Pinpoint the cell where the given text exists, returning its [X, Y] midpoint coordinate. 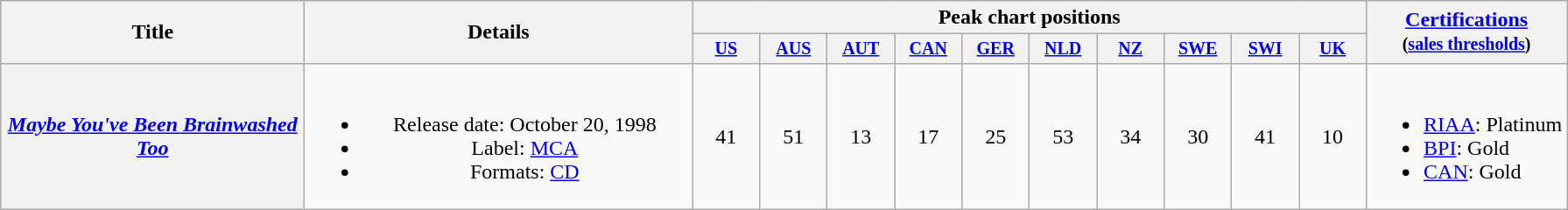
25 [996, 136]
AUS [793, 49]
UK [1332, 49]
Certifications(sales thresholds) [1467, 32]
RIAA: PlatinumBPI: GoldCAN: Gold [1467, 136]
51 [793, 136]
SWE [1198, 49]
Peak chart positions [1030, 17]
Title [152, 32]
SWI [1266, 49]
CAN [928, 49]
Release date: October 20, 1998Label: MCAFormats: CD [499, 136]
13 [861, 136]
Maybe You've Been Brainwashed Too [152, 136]
53 [1063, 136]
Details [499, 32]
10 [1332, 136]
NZ [1131, 49]
17 [928, 136]
GER [996, 49]
34 [1131, 136]
AUT [861, 49]
NLD [1063, 49]
30 [1198, 136]
US [727, 49]
